Extract the [X, Y] coordinate from the center of the cell holding the provided text.  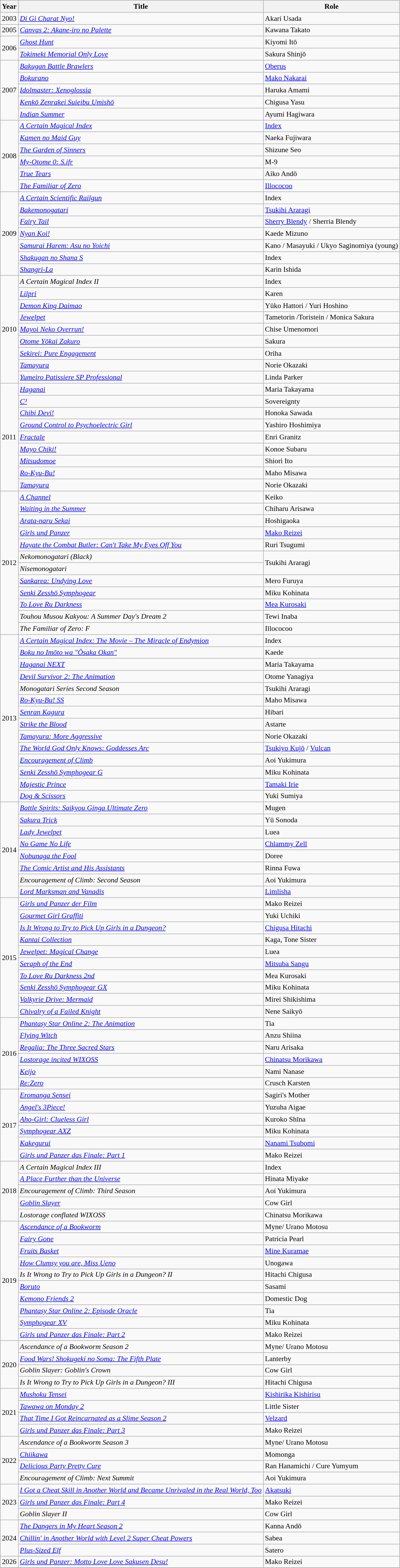
Nekomonogatari (Black) [141, 557]
Senran Kagura [141, 712]
Astarte [331, 725]
Is It Wrong to Try to Pick Up Girls in a Dungeon? II [141, 1275]
Senki Zesshō Symphogear G [141, 772]
2022 [9, 1460]
Akari Usada [331, 18]
2015 [9, 958]
Bakemonogatari [141, 210]
Nami Nanase [331, 1072]
A Channel [141, 497]
Karen [331, 294]
Hoshigaoka [331, 521]
Kuroko Shīna [331, 1119]
Demon King Daimao [141, 306]
Jewelpet [141, 317]
Oberus [331, 66]
2023 [9, 1502]
To Love Ru Darkness [141, 605]
The Comic Artist and His Assistants [141, 868]
Kaede Mizuno [331, 234]
Sakura [331, 342]
Nyan Koi! [141, 234]
Kemono Friends 2 [141, 1299]
Lostorage incited WIXOSS [141, 1059]
2026 [9, 1562]
Waiting in the Summer [141, 509]
Is It Wrong to Try to Pick Up Girls in a Dungeon? [141, 928]
How Clumsy you are, Miss Ueno [141, 1263]
Ro-Kyu-Bu! [141, 473]
Bokurano [141, 78]
The Familiar of Zero: F [141, 629]
Lanterby [331, 1359]
Kishirika Kishirisu [331, 1395]
Kanna Andō [331, 1526]
I Got a Cheat Skill in Another World and Became Unrivaled in the Real World, Too [141, 1490]
Arata-naru Sekai [141, 521]
Mitsudomoe [141, 461]
Rinna Fuwa [331, 868]
Ghost Hunt [141, 42]
Mero Furuya [331, 581]
Keiko [331, 497]
Goblin Slayer: Goblin's Crown [141, 1370]
Flying Witch [141, 1036]
Little Sister [331, 1406]
Kaga, Tone Sister [331, 940]
Limlisha [331, 892]
Fairy Tail [141, 222]
The Garden of Sinners [141, 150]
Mugen [331, 808]
Gourmet Girl Graffiti [141, 916]
Ascendance of a Bookworm Season 2 [141, 1347]
Domestic Dog [331, 1299]
Eromanga Sensei [141, 1095]
True Tears [141, 174]
A Certain Magical Index [141, 126]
Girls und Panzer [141, 533]
Aho-Girl: Clueless Girl [141, 1119]
Linda Parker [331, 378]
Yashiro Hoshimiya [331, 425]
2018 [9, 1191]
Jewelpet: Magical Change [141, 952]
Samurai Harem: Asu no Yoichi [141, 246]
2009 [9, 234]
2012 [9, 563]
Haganai NEXT [141, 665]
The Dangers in My Heart Season 2 [141, 1526]
2005 [9, 30]
Girls und Panzer das Finale: Part 4 [141, 1502]
Kaede [331, 653]
Chiikawa [141, 1454]
Encouragement of Climb: Third Season [141, 1191]
Hayate the Combat Butler: Can't Take My Eyes Off You [141, 545]
Ascendance of a Bookworm [141, 1227]
A Certain Scientific Railgun [141, 198]
Di Gi Charat Nyo! [141, 18]
Otome Yanagiya [331, 677]
Chibi Devi! [141, 413]
Angel's 3Piece! [141, 1107]
Year [9, 6]
No Game No Life [141, 844]
Satero [331, 1550]
2021 [9, 1412]
Naru Arisaka [331, 1048]
Kano / Masayuki / Ukyo Saginomiya (young) [331, 246]
Kiyomi Itō [331, 42]
Ascendance of a Bookworm Season 3 [141, 1442]
Senki Zesshō Symphogear GX [141, 988]
Mako Nakarai [331, 78]
Kantai Collection [141, 940]
2019 [9, 1281]
Konoe Subaru [331, 449]
Girls und Panzer das Finale: Part 3 [141, 1431]
Mayoi Neko Overrun! [141, 330]
Tokimeki Memorial Only Love [141, 54]
Regalia: The Three Sacred Stars [141, 1048]
Sherry Blendy / Sherria Blendy [331, 222]
Haruka Amami [331, 90]
Bakugan Battle Brawlers [141, 66]
2016 [9, 1053]
Tamaki Irie [331, 784]
Tamayura: More Aggressive [141, 736]
Sakura Shinjō [331, 54]
My-Otome 0: S.ifr [141, 162]
2024 [9, 1538]
Symphogear AXZ [141, 1131]
Is It Wrong to Try to Pick Up Girls in a Dungeon? III [141, 1383]
Boruto [141, 1287]
M-9 [331, 162]
Fairy Gone [141, 1239]
Lostorage conflated WIXOSS [141, 1215]
Delicious Party Pretty Cure [141, 1466]
Re:Zero [141, 1083]
Chlammy Zell [331, 844]
Chillin' in Another World with Level 2 Super Cheat Powers [141, 1538]
Girls und Panzer der Film [141, 904]
Chigusa Hitachi [331, 928]
Indian Summer [141, 114]
Lady Jewelpet [141, 832]
Tsukiyo Kujō / Vulcan [331, 748]
Shangri-La [141, 270]
Unogawa [331, 1263]
Goblin Slayer [141, 1203]
Nobunaga the Fool [141, 856]
Aiko Andō [331, 174]
Lilpri [141, 294]
Girls und Panzer das Finale: Part 2 [141, 1335]
Phantasy Star Online 2: Episode Oracle [141, 1311]
2014 [9, 850]
Hibari [331, 712]
Otome Yōkai Zakuro [141, 342]
Girls und Panzer das Finale: Part 1 [141, 1155]
Yuki Sumiya [331, 796]
Monogatari Series Second Season [141, 689]
2011 [9, 437]
The World God Only Knows: Goddesses Arc [141, 748]
Chiharu Arisawa [331, 509]
Ruri Tsugumi [331, 545]
Role [331, 6]
To Love Ru Darkness 2nd [141, 976]
A Certain Magical Index III [141, 1167]
Yūko Hattori / Yuri Hoshino [331, 306]
Encouragement of Climb [141, 760]
Anzu Shiina [331, 1036]
2006 [9, 48]
2003 [9, 18]
Mushoku Tensei [141, 1395]
Sankarea: Undying Love [141, 581]
2013 [9, 718]
2010 [9, 330]
2008 [9, 156]
Mayo Chiki! [141, 449]
Strike the Blood [141, 725]
Sakura Trick [141, 820]
Mitsuba Sangu [331, 964]
Haganai [141, 389]
Food Wars! Shokugeki no Soma: The Fifth Plate [141, 1359]
Tewi Inaba [331, 617]
Shizune Seo [331, 150]
Nanami Tsubomi [331, 1143]
A Certain Magical Index II [141, 282]
Battle Spirits: Saikyou Ginga Ultimate Zero [141, 808]
Nene Saikyō [331, 1012]
Kamen no Maid Guy [141, 138]
Velzard [331, 1419]
Goblin Slayer II [141, 1514]
Title [141, 6]
Girls und Panzer: Motto Love Love Sakusen Desu! [141, 1562]
A Place Further than the Universe [141, 1179]
Oriha [331, 353]
Ro-Kyu-Bu! SS [141, 700]
Yuki Uchiki [331, 916]
Keijo [141, 1072]
Shakugan no Shana S [141, 258]
2017 [9, 1125]
Kakegurui [141, 1143]
Lord Marksman and Vanadis [141, 892]
Ran Hanamichi / Cure Yumyum [331, 1466]
Tawawa on Monday 2 [141, 1406]
Ayumi Hagiwara [331, 114]
Nisemonogatari [141, 569]
Ground Control to Psychoelectric Girl [141, 425]
Devil Survivor 2: The Animation [141, 677]
Shiori Ito [331, 461]
Akatsuki [331, 1490]
Mine Kuramae [331, 1251]
Yū Sonoda [331, 820]
Hinata Miyake [331, 1179]
Canvas 2: Akane-iro no Palette [141, 30]
Fruits Basket [141, 1251]
Symphogear XV [141, 1323]
Sagiri's Mother [331, 1095]
Sabea [331, 1538]
Plus-Sized Elf [141, 1550]
Yumeiro Patissiere SP Professional [141, 378]
Honoka Sawada [331, 413]
Enri Granitz [331, 437]
Chise Umenomori [331, 330]
Valkyrie Drive: Mermaid [141, 1000]
Dog & Scissors [141, 796]
Majestic Prince [141, 784]
Sovereignty [331, 401]
Kawana Takato [331, 30]
2020 [9, 1364]
The Familiar of Zero [141, 186]
Boku no Imōto wa "Ōsaka Okan" [141, 653]
Sasami [331, 1287]
Chigusa Yasu [331, 102]
Touhou Musou Kakyou: A Summer Day's Dream 2 [141, 617]
Doree [331, 856]
That Time I Got Reincarnated as a Slime Season 2 [141, 1419]
Patricia Pearl [331, 1239]
Idolmaster: Xenoglossia [141, 90]
Kenkō Zenrakei Suieibu Umishō [141, 102]
Sekirei: Pure Engagement [141, 353]
Yuzuha Aigae [331, 1107]
A Certain Magical Index: The Movie – The Miracle of Endymion [141, 641]
Encouragement of Climb: Second Season [141, 880]
Karin Ishida [331, 270]
Tametorin /Toristein / Monica Sakura [331, 317]
2007 [9, 90]
Momonga [331, 1454]
Crusch Karsten [331, 1083]
Senki Zesshō Symphogear [141, 593]
Fractale [141, 437]
C³ [141, 401]
Chivalry of a Failed Knight [141, 1012]
Naeka Fujiwara [331, 138]
Mirei Shikishima [331, 1000]
Phantasy Star Online 2: The Animation [141, 1023]
Encouragement of Climb: Next Summit [141, 1478]
Seraph of the End [141, 964]
